Identify which cell holds the provided text, then report its (x, y) central coordinate. 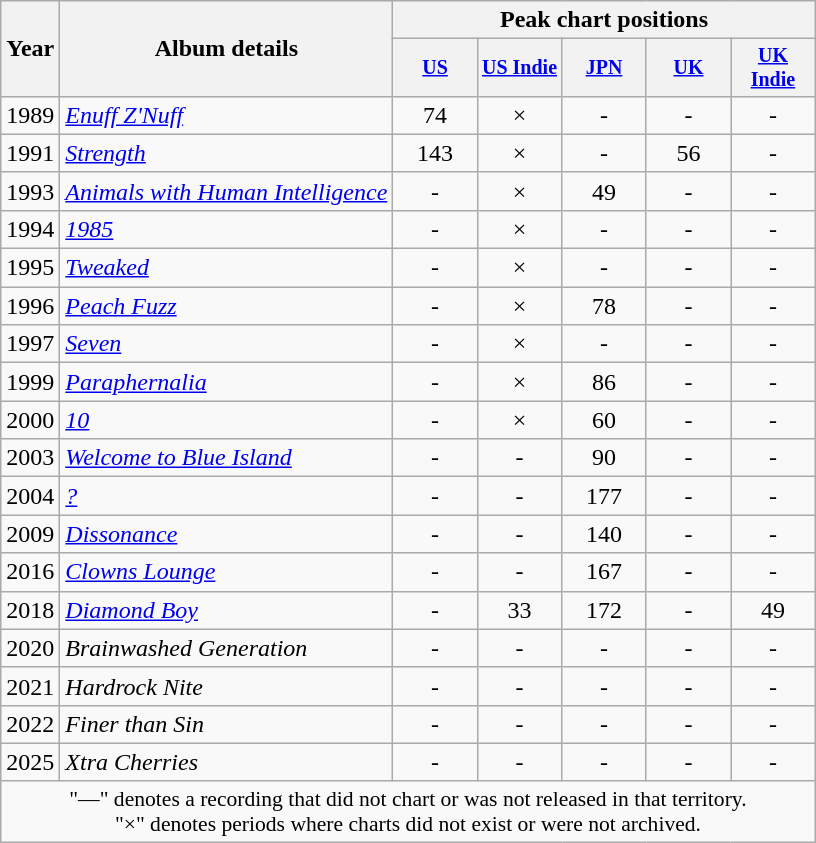
US Indie (519, 68)
140 (604, 534)
2000 (30, 420)
90 (604, 458)
1999 (30, 382)
Hardrock Nite (226, 686)
1989 (30, 115)
JPN (604, 68)
Paraphernalia (226, 382)
Clowns Lounge (226, 572)
33 (519, 610)
60 (604, 420)
Seven (226, 344)
143 (435, 153)
2009 (30, 534)
86 (604, 382)
10 (226, 420)
Peach Fuzz (226, 306)
1996 (30, 306)
Finer than Sin (226, 724)
2025 (30, 762)
Tweaked (226, 268)
2020 (30, 648)
2021 (30, 686)
Animals with Human Intelligence (226, 191)
1991 (30, 153)
Xtra Cherries (226, 762)
Diamond Boy (226, 610)
Dissonance (226, 534)
1997 (30, 344)
74 (435, 115)
1993 (30, 191)
US (435, 68)
Enuff Z'Nuff (226, 115)
1985 (226, 229)
1995 (30, 268)
56 (688, 153)
2003 (30, 458)
Peak chart positions (604, 20)
Strength (226, 153)
172 (604, 610)
177 (604, 496)
Welcome to Blue Island (226, 458)
78 (604, 306)
"—" denotes a recording that did not chart or was not released in that territory."×" denotes periods where charts did not exist or were not archived. (408, 812)
Year (30, 49)
2016 (30, 572)
2018 (30, 610)
1994 (30, 229)
UK (688, 68)
UK Indie (773, 68)
167 (604, 572)
2022 (30, 724)
Album details (226, 49)
? (226, 496)
2004 (30, 496)
Brainwashed Generation (226, 648)
